Identify which cell holds the provided text, then report its (X, Y) central coordinate. 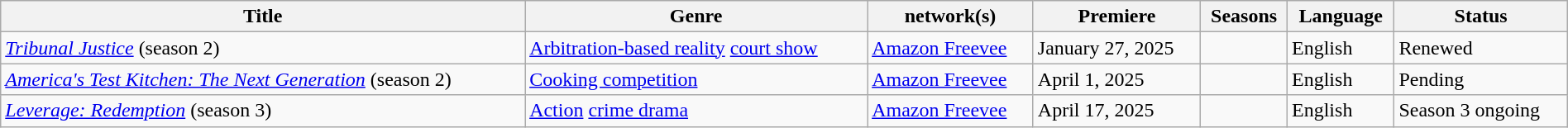
Premiere (1116, 17)
Seasons (1244, 17)
Title (263, 17)
Cooking competition (696, 79)
Leverage: Redemption (season 3) (263, 111)
Status (1480, 17)
America's Test Kitchen: The Next Generation (season 2) (263, 79)
Tribunal Justice (season 2) (263, 48)
Arbitration-based reality court show (696, 48)
Season 3 ongoing (1480, 111)
Language (1341, 17)
Genre (696, 17)
network(s) (951, 17)
April 1, 2025 (1116, 79)
Action crime drama (696, 111)
Renewed (1480, 48)
Pending (1480, 79)
January 27, 2025 (1116, 48)
April 17, 2025 (1116, 111)
